Locate the cell with the specified text and output its [x, y] center coordinate. 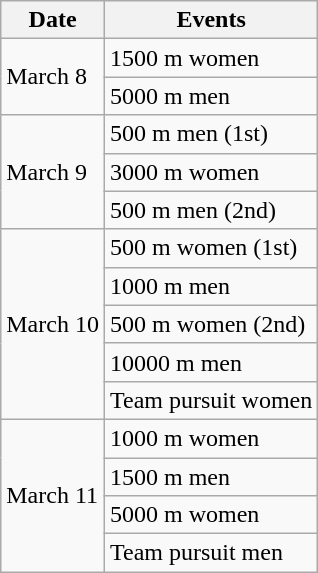
500 m women (1st) [210, 248]
Events [210, 20]
March 8 [53, 77]
5000 m men [210, 96]
1000 m men [210, 286]
Team pursuit men [210, 553]
500 m women (2nd) [210, 324]
500 m men (2nd) [210, 210]
10000 m men [210, 362]
Team pursuit women [210, 400]
March 10 [53, 324]
500 m men (1st) [210, 134]
March 9 [53, 172]
March 11 [53, 495]
1000 m women [210, 438]
Date [53, 20]
1500 m women [210, 58]
5000 m women [210, 515]
3000 m women [210, 172]
1500 m men [210, 477]
